Return (x, y) of the center of cell containing provided text 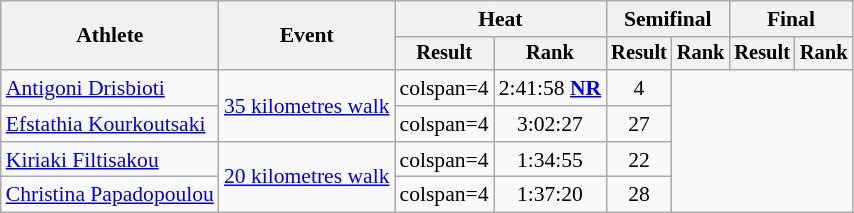
4 (639, 88)
28 (639, 195)
Kiriaki Filtisakou (110, 160)
35 kilometres walk (307, 106)
Final (790, 19)
20 kilometres walk (307, 178)
Heat (501, 19)
1:37:20 (550, 195)
Antigoni Drisbioti (110, 88)
27 (639, 124)
Athlete (110, 36)
1:34:55 (550, 160)
Efstathia Kourkoutsaki (110, 124)
Semifinal (668, 19)
3:02:27 (550, 124)
Event (307, 36)
22 (639, 160)
2:41:58 NR (550, 88)
Christina Papadopoulou (110, 195)
